Locate the cell with the specified text and output its [X, Y] center coordinate. 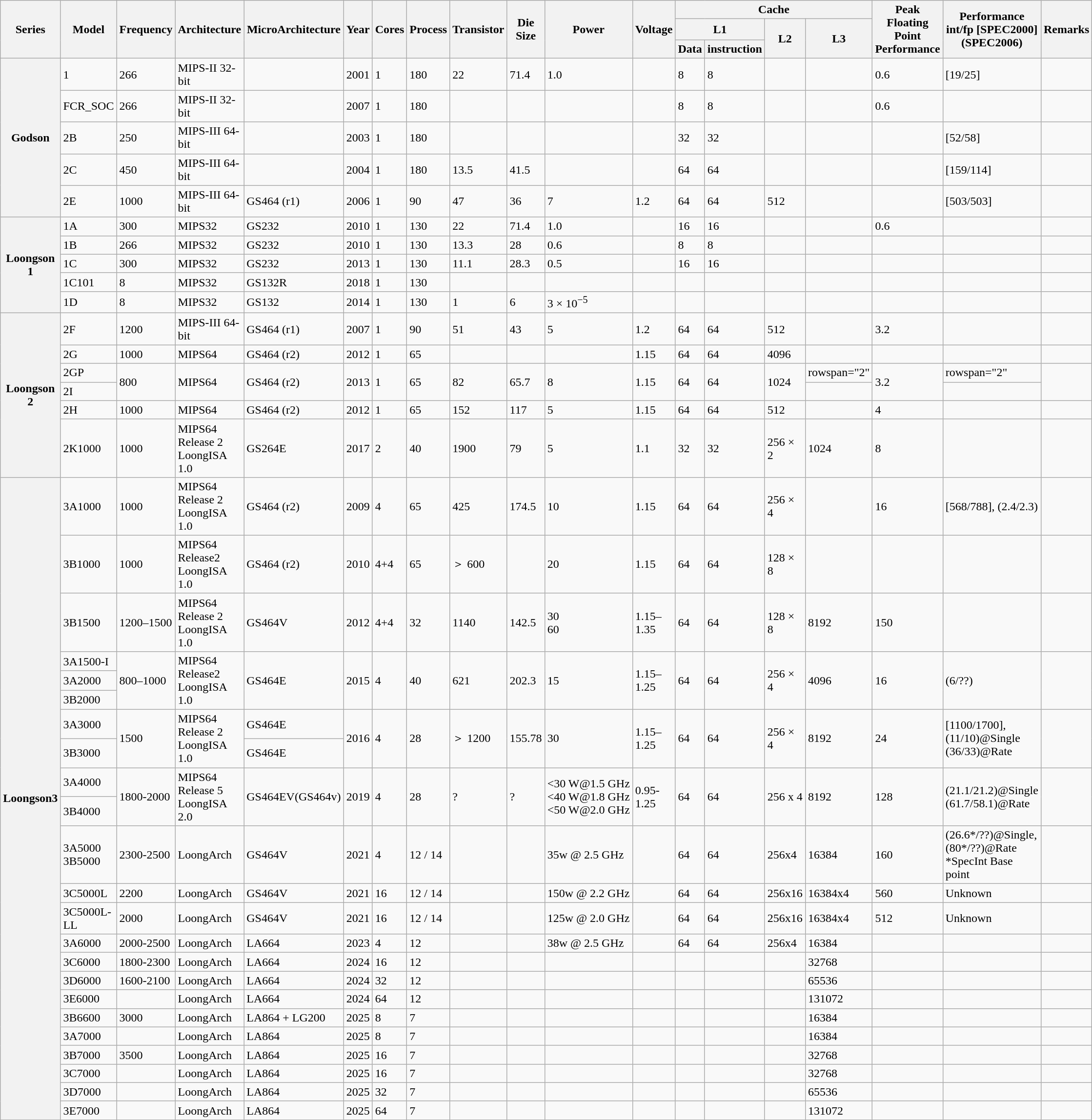
1.15–1.35 [654, 622]
13.3 [478, 245]
0.5 [588, 263]
3B7000 [89, 1055]
51 [478, 329]
3E7000 [89, 1110]
621 [478, 680]
2004 [358, 170]
3A4000 [89, 782]
3A7000 [89, 1036]
2F [89, 329]
3000 [146, 1018]
47 [478, 201]
2009 [358, 506]
160 [908, 855]
3B4000 [89, 811]
250 [146, 138]
Frequency [146, 29]
800 [146, 382]
Performance int/fp [SPEC2000] (SPEC2006) [991, 29]
＞ 600 [478, 564]
2017 [358, 448]
1D [89, 302]
3C7000 [89, 1073]
30 [588, 739]
38w @ 2.5 GHz [588, 943]
Year [358, 29]
instruction [735, 49]
1140 [478, 622]
41.5 [526, 170]
2C [89, 170]
10 [588, 506]
3A2000 [89, 680]
2023 [358, 943]
L3 [839, 39]
[52/58] [991, 138]
[503/503] [991, 201]
3B1000 [89, 564]
2GP [89, 373]
Series [30, 29]
2015 [358, 680]
2018 [358, 282]
LA864 + LG200 [294, 1018]
3A6000 [89, 943]
Loongson3 [30, 798]
3B2000 [89, 700]
Cache [774, 10]
6 [526, 302]
3D7000 [89, 1092]
150 [908, 622]
1A [89, 226]
117 [526, 410]
2I [89, 391]
2019 [358, 797]
20 [588, 564]
2000-2500 [146, 943]
256 x 4 [785, 797]
[159/114] [991, 170]
3B3000 [89, 753]
2300-2500 [146, 855]
800–1000 [146, 680]
Data [690, 49]
425 [478, 506]
152 [478, 410]
MIPS64 Release 5LoongISA 2.0 [210, 797]
15 [588, 680]
GS132R [294, 282]
560 [908, 893]
2K1000 [89, 448]
65.7 [526, 382]
MIPS64 Release 2 LoongISA 1.0 [210, 448]
(21.1/21.2)@Single (61.7/58.1)@Rate [991, 797]
11.1 [478, 263]
3A1000 [89, 506]
13.5 [478, 170]
Voltage [654, 29]
1C [89, 263]
3A5000 3B5000 [89, 855]
2000 [146, 918]
79 [526, 448]
2200 [146, 893]
3060 [588, 622]
1600-2100 [146, 980]
2B [89, 138]
Godson [30, 138]
3B1500 [89, 622]
(6/??) [991, 680]
2001 [358, 74]
2H [89, 410]
142.5 [526, 622]
3C6000 [89, 962]
Process [428, 29]
FCR_SOC [89, 106]
2003 [358, 138]
1.1 [654, 448]
2 [389, 448]
Architecture [210, 29]
3C5000L-LL [89, 918]
3 × 10−5 [588, 302]
155.78 [526, 739]
2E [89, 201]
[19/25] [991, 74]
24 [908, 739]
3A3000 [89, 724]
3C5000L [89, 893]
MicroArchitecture [294, 29]
82 [478, 382]
Remarks [1066, 29]
36 [526, 201]
[568/788], (2.4/2.3) [991, 506]
1C101 [89, 282]
3500 [146, 1055]
Cores [389, 29]
3B6600 [89, 1018]
L2 [785, 39]
Loongson 1 [30, 265]
0.95-1.25 [654, 797]
2014 [358, 302]
1800-2300 [146, 962]
L1 [720, 29]
1800-2000 [146, 797]
3A1500-I [89, 661]
150w @ 2.2 GHz [588, 893]
35w @ 2.5 GHz [588, 855]
125w @ 2.0 GHz [588, 918]
Power [588, 29]
128 [908, 797]
1500 [146, 739]
450 [146, 170]
1200 [146, 329]
Model [89, 29]
Loongson 2 [30, 395]
Transistor [478, 29]
＞ 1200 [478, 739]
2G [89, 354]
Die Size [526, 29]
2006 [358, 201]
256 × 2 [785, 448]
3E6000 [89, 999]
GS464EV(GS464v) [294, 797]
1900 [478, 448]
[1100/1700], (11/10)@Single (36/33)@Rate [991, 739]
GS132 [294, 302]
2016 [358, 739]
(26.6*/??)@Single, (80*/??)@Rate *SpecInt Base point [991, 855]
1200–1500 [146, 622]
1B [89, 245]
28.3 [526, 263]
GS264E [294, 448]
43 [526, 329]
202.3 [526, 680]
<30 W@1.5 GHz<40 W@1.8 GHz<50 W@2.0 GHz [588, 797]
3D6000 [89, 980]
174.5 [526, 506]
Peak Floating Point Performance [908, 29]
